Identify which cell holds the provided text, then report its (X, Y) central coordinate. 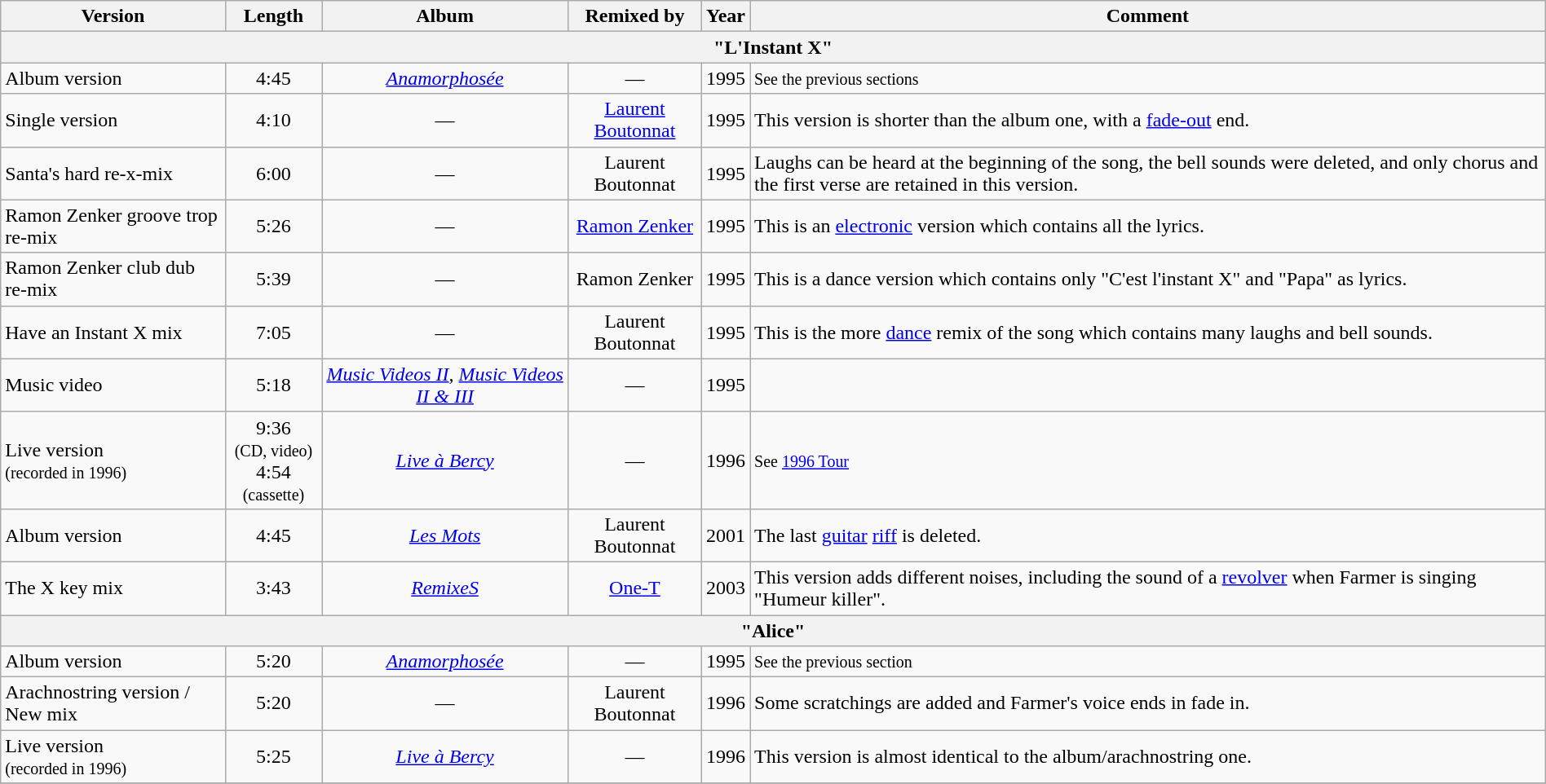
5:26 (274, 227)
Santa's hard re-x-mix (113, 173)
Version (113, 16)
5:18 (274, 385)
One-T (634, 588)
See the previous section (1148, 662)
6:00 (274, 173)
Comment (1148, 16)
See the previous sections (1148, 78)
9:36 (CD, video) 4:54 (cassette) (274, 460)
Remixed by (634, 16)
This is a dance version which contains only "C'est l'instant X" and "Papa" as lyrics. (1148, 279)
2003 (726, 588)
The X key mix (113, 588)
Album (445, 16)
Ramon Zenker groove trop re-mix (113, 227)
Have an Instant X mix (113, 333)
4:10 (274, 121)
Music video (113, 385)
Arachnostring version / New mix (113, 704)
Single version (113, 121)
The last guitar riff is deleted. (1148, 535)
Year (726, 16)
Some scratchings are added and Farmer's voice ends in fade in. (1148, 704)
This version is almost identical to the album/arachnostring one. (1148, 756)
5:39 (274, 279)
7:05 (274, 333)
This version adds different noises, including the sound of a revolver when Farmer is singing "Humeur killer". (1148, 588)
2001 (726, 535)
3:43 (274, 588)
Music Videos II, Music Videos II & III (445, 385)
5:25 (274, 756)
This is an electronic version which contains all the lyrics. (1148, 227)
RemixeS (445, 588)
Length (274, 16)
Ramon Zenker club dub re-mix (113, 279)
"Alice" (773, 630)
This version is shorter than the album one, with a fade-out end. (1148, 121)
Les Mots (445, 535)
"L'Instant X" (773, 47)
See 1996 Tour (1148, 460)
This is the more dance remix of the song which contains many laughs and bell sounds. (1148, 333)
Laughs can be heard at the beginning of the song, the bell sounds were deleted, and only chorus and the first verse are retained in this version. (1148, 173)
